Scan for the cell matching the given text and deliver its (x, y) coordinate at center. 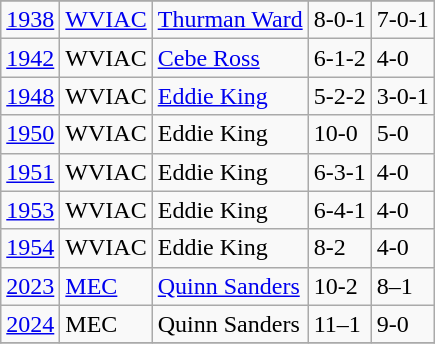
8–1 (402, 286)
1950 (30, 134)
1951 (30, 172)
10-2 (340, 286)
9-0 (402, 324)
3-0-1 (402, 96)
5-2-2 (340, 96)
Cebe Ross (230, 58)
5-0 (402, 134)
8-0-1 (340, 20)
10-0 (340, 134)
8-2 (340, 248)
11–1 (340, 324)
2024 (30, 324)
2023 (30, 286)
1948 (30, 96)
1938 (30, 20)
1953 (30, 210)
7-0-1 (402, 20)
6-1-2 (340, 58)
1954 (30, 248)
6-3-1 (340, 172)
6-4-1 (340, 210)
Thurman Ward (230, 20)
1942 (30, 58)
